Capture the cell that displays the provided text and extract its [X, Y] central coordinate. 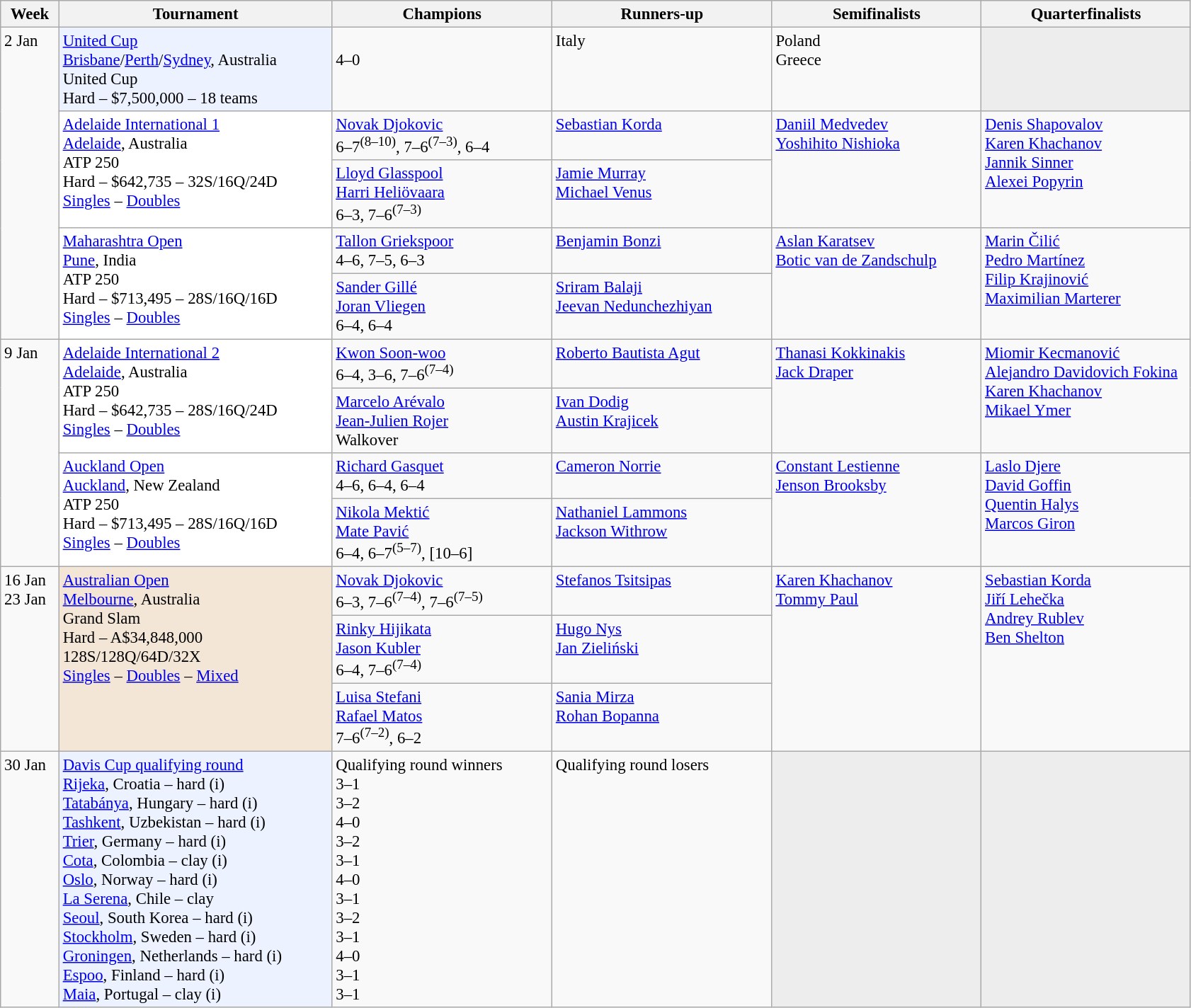
Poland Greece [877, 69]
Sander Gillé Joran Vliegen 6–4, 6–4 [442, 307]
Laslo Djere David Goffin Quentin Halys Marcos Giron [1086, 510]
Daniil Medvedev Yoshihito Nishioka [877, 170]
Sebastian Korda [663, 136]
Richard Gasquet 4–6, 6–4, 6–4 [442, 476]
2 Jan [30, 183]
Lloyd Glasspool Harri Heliövaara 6–3, 7–6(7–3) [442, 194]
Jamie Murray Michael Venus [663, 194]
Quarterfinalists [1086, 14]
30 Jan [30, 880]
Luisa Stefani Rafael Matos 7–6(7–2), 6–2 [442, 718]
Rinky Hijikata Jason Kubler 6–4, 7–6(7–4) [442, 649]
Runners-up [663, 14]
Novak Djokovic6–7(8–10), 7–6(7–3), 6–4 [442, 136]
16 Jan23 Jan [30, 659]
Ivan Dodig Austin Krajicek [663, 420]
Week [30, 14]
Cameron Norrie [663, 476]
Hugo Nys Jan Zieliński [663, 649]
Semifinalists [877, 14]
Adelaide International 1Adelaide, Australia ATP 250 Hard – $642,735 – 32S/16Q/24DSingles – Doubles [195, 170]
4–0 [442, 69]
Nikola Mektić Mate Pavić 6–4, 6–7(5–7), [10–6] [442, 532]
Aslan Karatsev Botic van de Zandschulp [877, 283]
Qualifying round winners 3–1 3–2 4–0 3–2 3–1 4–0 3–1 3–2 3–1 4–0 3–1 3–1 [442, 880]
Thanasi Kokkinakis Jack Draper [877, 396]
Sebastian Korda Jiří Lehečka Andrey Rublev Ben Shelton [1086, 659]
Tallon Griekspoor 4–6, 7–5, 6–3 [442, 251]
Sania Mirza Rohan Bopanna [663, 718]
Australian OpenMelbourne, AustraliaGrand SlamHard – A$34,848,000128S/128Q/64D/32XSingles – Doubles – Mixed [195, 659]
Sriram Balaji Jeevan Nedunchezhiyan [663, 307]
Roberto Bautista Agut [663, 364]
9 Jan [30, 453]
Marin Čilić Pedro Martínez Filip Krajinović Maximilian Marterer [1086, 283]
Italy [663, 69]
Auckland OpenAuckland, New Zealand ATP 250 Hard – $713,495 – 28S/16Q/16DSingles – Doubles [195, 510]
Benjamin Bonzi [663, 251]
Constant Lestienne Jenson Brooksby [877, 510]
Qualifying round losers [663, 880]
Karen Khachanov Tommy Paul [877, 659]
Denis Shapovalov Karen Khachanov Jannik Sinner Alexei Popyrin [1086, 170]
Nathaniel Lammons Jackson Withrow [663, 532]
Novak Djokovic6–3, 7–6(7–4), 7–6(7–5) [442, 590]
Marcelo Arévalo Jean-Julien Rojer Walkover [442, 420]
Kwon Soon-woo 6–4, 3–6, 7–6(7–4) [442, 364]
Maharashtra OpenPune, India ATP 250 Hard – $713,495 – 28S/16Q/16DSingles – Doubles [195, 283]
Adelaide International 2Adelaide, Australia ATP 250 Hard – $642,735 – 28S/16Q/24DSingles – Doubles [195, 396]
Tournament [195, 14]
Champions [442, 14]
Miomir Kecmanović Alejandro Davidovich Fokina Karen Khachanov Mikael Ymer [1086, 396]
Stefanos Tsitsipas [663, 590]
United CupBrisbane/Perth/Sydney, Australia United Cup Hard – $7,500,000 – 18 teams [195, 69]
